Return the (x, y) coordinate for the center point of the cell that contains the specified text.  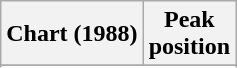
Peakposition (189, 34)
Chart (1988) (72, 34)
